From the cell containing the given text, extract its center point as [X, Y] coordinate. 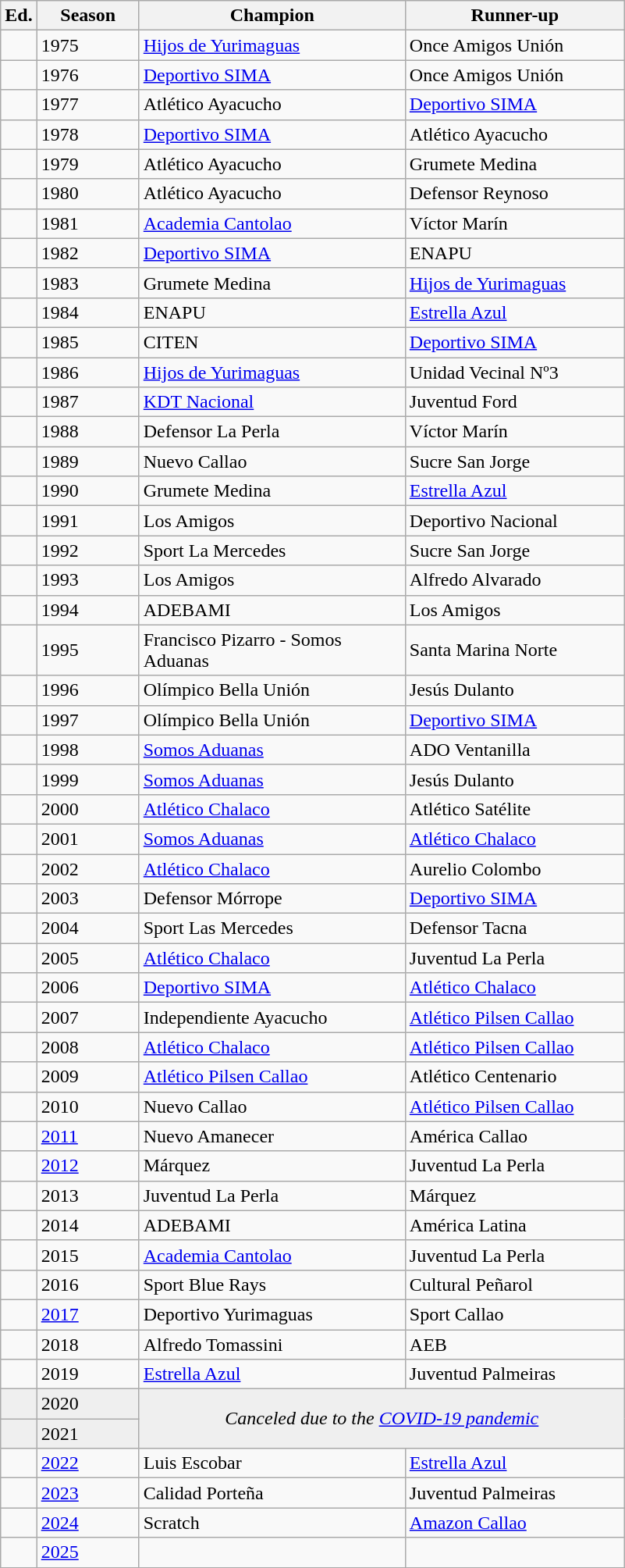
Defensor Mórrope [272, 899]
2021 [87, 1434]
Atlético Centenario [515, 1077]
2005 [87, 958]
2003 [87, 899]
1991 [87, 521]
Sport La Mercedes [272, 551]
Santa Marina Norte [515, 650]
1998 [87, 750]
Unidad Vecinal Nº3 [515, 372]
1988 [87, 432]
1977 [87, 105]
Sport Las Mercedes [272, 928]
2017 [87, 1314]
Champion [272, 16]
2020 [87, 1404]
1993 [87, 580]
2014 [87, 1225]
Scratch [272, 1523]
1986 [87, 372]
1981 [87, 223]
2010 [87, 1107]
2007 [87, 1017]
KDT Nacional [272, 402]
2025 [87, 1552]
1999 [87, 779]
Cultural Peñarol [515, 1285]
2009 [87, 1077]
Juventud Ford [515, 402]
2012 [87, 1166]
América Latina [515, 1225]
1976 [87, 75]
Francisco Pizarro - Somos Aduanas [272, 650]
2011 [87, 1136]
1990 [87, 491]
1975 [87, 45]
2013 [87, 1196]
2000 [87, 809]
1980 [87, 194]
1983 [87, 283]
1992 [87, 551]
Alfredo Alvarado [515, 580]
Deportivo Nacional [515, 521]
Calidad Porteña [272, 1493]
1996 [87, 690]
Alfredo Tomassini [272, 1344]
2023 [87, 1493]
2024 [87, 1523]
1994 [87, 610]
Ed. [19, 16]
América Callao [515, 1136]
ADO Ventanilla [515, 750]
1987 [87, 402]
Amazon Callao [515, 1523]
2004 [87, 928]
1985 [87, 342]
1995 [87, 650]
Sport Callao [515, 1314]
CITEN [272, 342]
Nuevo Amanecer [272, 1136]
1979 [87, 164]
1997 [87, 720]
2008 [87, 1047]
Defensor La Perla [272, 432]
2001 [87, 839]
Deportivo Yurimaguas [272, 1314]
2006 [87, 988]
1982 [87, 253]
Defensor Reynoso [515, 194]
Defensor Tacna [515, 928]
2022 [87, 1463]
AEB [515, 1344]
Sport Blue Rays [272, 1285]
2016 [87, 1285]
Atlético Satélite [515, 809]
Runner-up [515, 16]
2015 [87, 1255]
Canceled due to the COVID-19 pandemic [382, 1419]
1978 [87, 134]
1984 [87, 312]
Luis Escobar [272, 1463]
2002 [87, 869]
Aurelio Colombo [515, 869]
2018 [87, 1344]
Independiente Ayacucho [272, 1017]
Season [87, 16]
2019 [87, 1374]
1989 [87, 461]
